Provide the [x, y] coordinate of the cell's center where the given text is located.  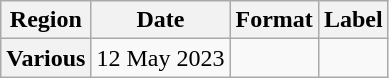
Date [160, 20]
Region [46, 20]
Format [274, 20]
Label [353, 20]
Various [46, 58]
12 May 2023 [160, 58]
